Provide the [x, y] coordinate of the cell's center where the given text is located.  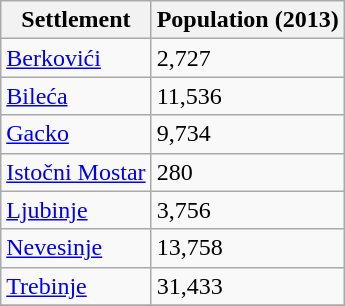
Trebinje [76, 286]
Ljubinje [76, 210]
Gacko [76, 134]
280 [248, 172]
Berkovići [76, 58]
11,536 [248, 96]
Settlement [76, 20]
Istočni Mostar [76, 172]
Population (2013) [248, 20]
31,433 [248, 286]
3,756 [248, 210]
9,734 [248, 134]
Nevesinje [76, 248]
2,727 [248, 58]
13,758 [248, 248]
Bileća [76, 96]
